Output the [x, y] coordinate of the center of the cell containing the given text.  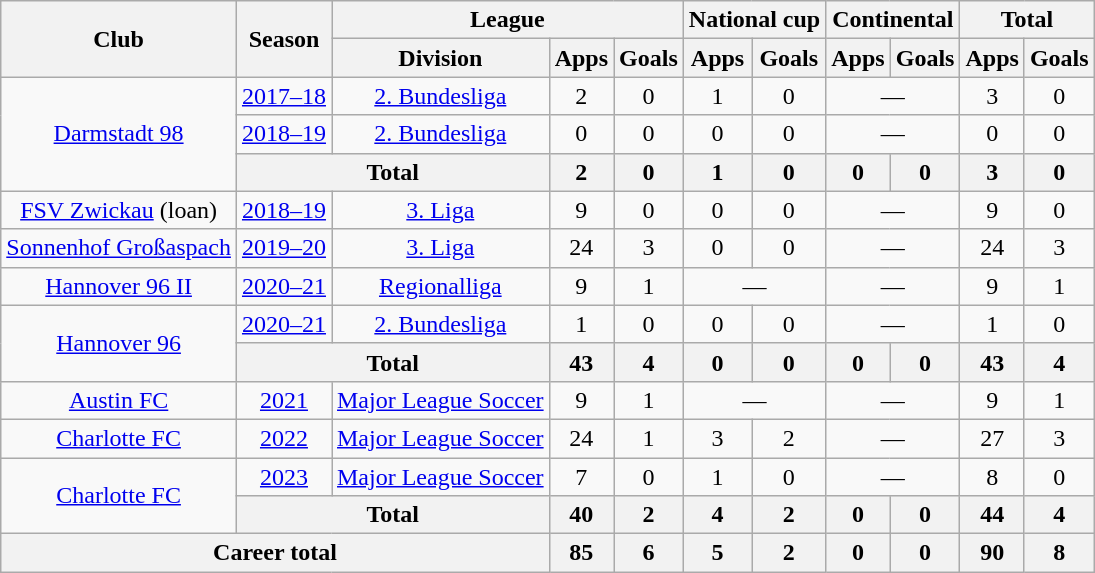
Season [284, 39]
85 [581, 553]
Darmstadt 98 [119, 134]
6 [649, 553]
2017–18 [284, 96]
27 [992, 438]
Regionalliga [441, 286]
90 [992, 553]
2021 [284, 400]
40 [581, 515]
2023 [284, 477]
44 [992, 515]
Division [441, 58]
Sonnenhof Großaspach [119, 248]
League [508, 20]
Hannover 96 II [119, 286]
5 [717, 553]
2019–20 [284, 248]
7 [581, 477]
Club [119, 39]
Continental [893, 20]
FSV Zwickau (loan) [119, 210]
Austin FC [119, 400]
Hannover 96 [119, 343]
2022 [284, 438]
National cup [754, 20]
Career total [275, 553]
